Search for the cell housing the specified text and yield its [X, Y] center coordinate. 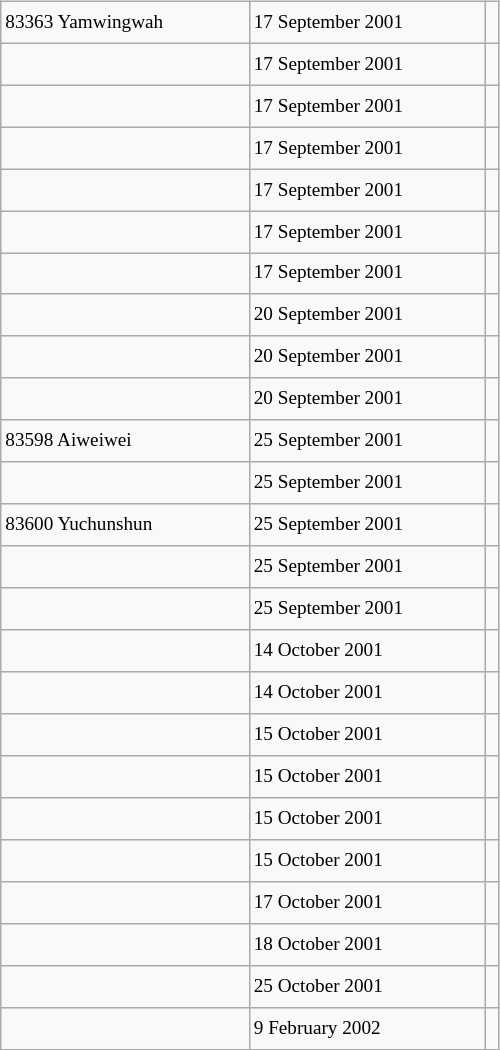
9 February 2002 [367, 1028]
25 October 2001 [367, 986]
83598 Aiweiwei [125, 441]
18 October 2001 [367, 944]
17 October 2001 [367, 902]
83363 Yamwingwah [125, 22]
83600 Yuchunshun [125, 525]
